From the cell containing the given text, extract its center point as [x, y] coordinate. 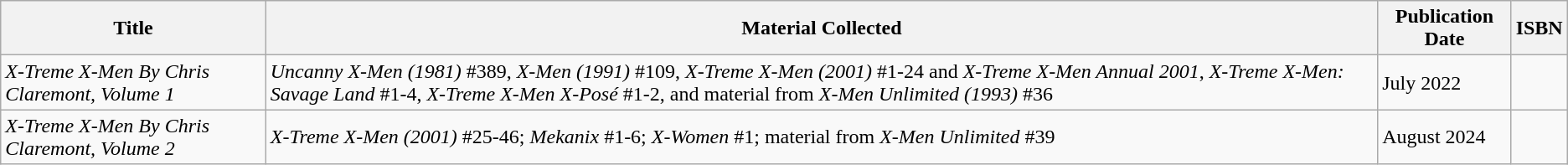
Material Collected [821, 28]
ISBN [1540, 28]
X-Treme X-Men By Chris Claremont, Volume 2 [133, 137]
X-Treme X-Men By Chris Claremont, Volume 1 [133, 82]
August 2024 [1444, 137]
Title [133, 28]
Publication Date [1444, 28]
X-Treme X-Men (2001) #25-46; Mekanix #1-6; X-Women #1; material from X-Men Unlimited #39 [821, 137]
July 2022 [1444, 82]
